Return (x, y) of the center of cell containing provided text 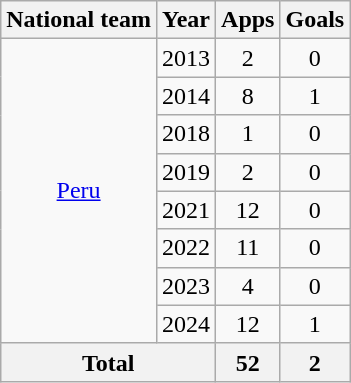
2019 (186, 172)
4 (248, 286)
Peru (79, 191)
2014 (186, 96)
52 (248, 362)
8 (248, 96)
2024 (186, 324)
2021 (186, 210)
2013 (186, 58)
Goals (315, 20)
Year (186, 20)
2023 (186, 286)
Apps (248, 20)
2022 (186, 248)
11 (248, 248)
National team (79, 20)
Total (108, 362)
2018 (186, 134)
